Provide the [X, Y] coordinate of the cell's center where the given text is located.  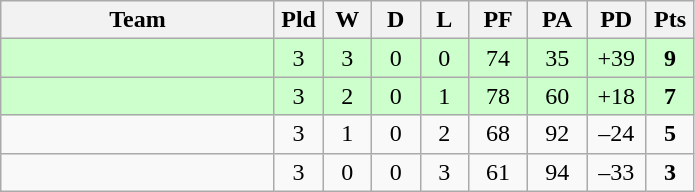
–33 [616, 172]
5 [670, 134]
68 [498, 134]
60 [558, 96]
Team [138, 20]
9 [670, 58]
L [444, 20]
–24 [616, 134]
+39 [616, 58]
74 [498, 58]
7 [670, 96]
PA [558, 20]
PD [616, 20]
Pld [298, 20]
+18 [616, 96]
35 [558, 58]
94 [558, 172]
92 [558, 134]
61 [498, 172]
PF [498, 20]
Pts [670, 20]
78 [498, 96]
W [348, 20]
D [396, 20]
